Provide the (X, Y) coordinate of the cell's center where the given text is located.  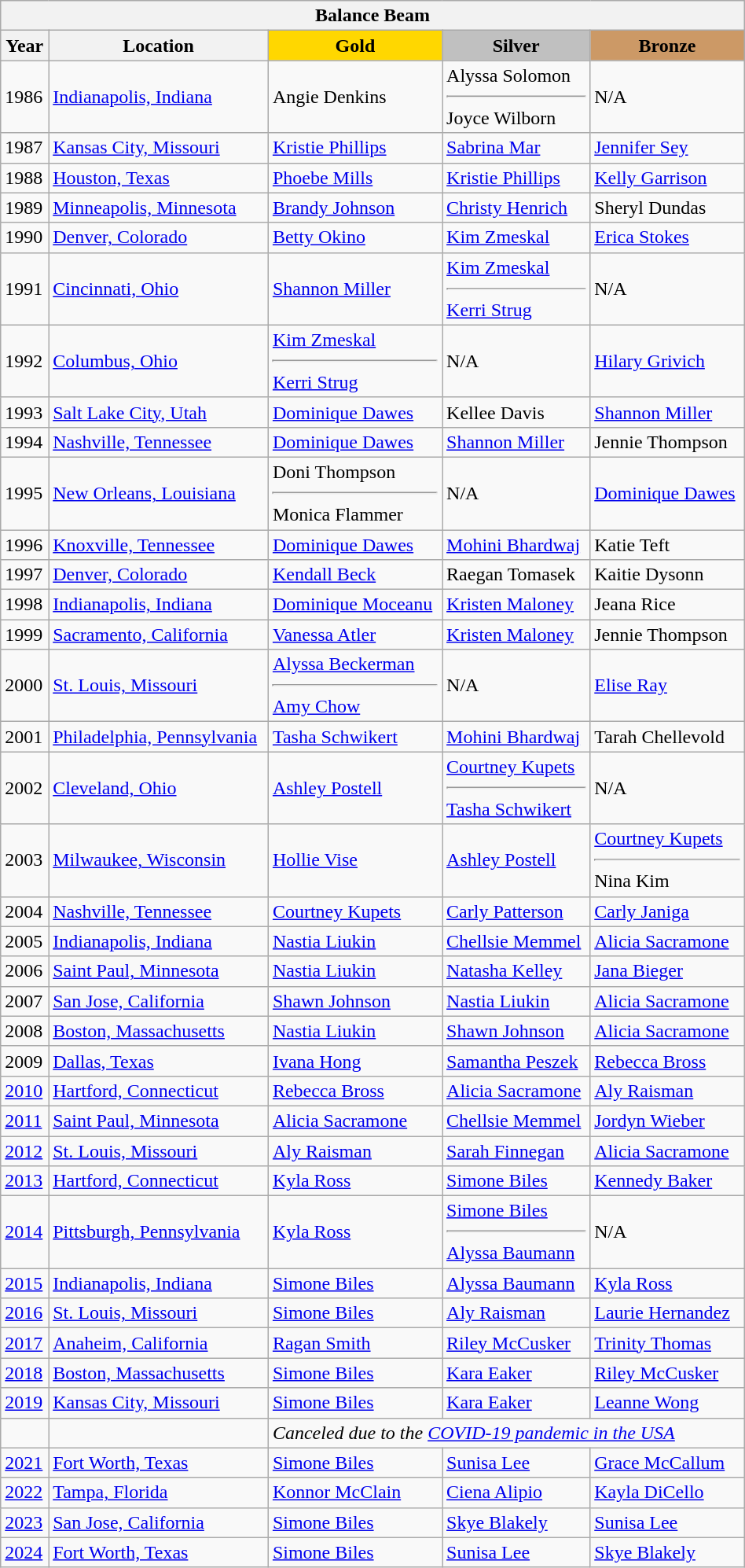
Sheryl Dundas (667, 208)
2005 (25, 941)
2001 (25, 737)
Cleveland, Ohio (159, 788)
Samantha Peszek (516, 1061)
Courtney KupetsNina Kim (667, 860)
Silver (516, 46)
Angie Denkins (355, 97)
1991 (25, 289)
Kendall Beck (355, 575)
2021 (25, 1463)
Courtney Kupets (355, 911)
Canceled due to the COVID-19 pandemic in the USA (506, 1433)
Erica Stokes (667, 237)
Houston, Texas (159, 178)
Leanne Wong (667, 1403)
Hollie Vise (355, 860)
Konnor McClain (355, 1493)
1994 (25, 442)
Courtney KupetsTasha Schwikert (516, 788)
Kaitie Dysonn (667, 575)
2015 (25, 1283)
2022 (25, 1493)
2016 (25, 1313)
Sarah Finnegan (516, 1150)
2013 (25, 1181)
1988 (25, 178)
2017 (25, 1343)
2023 (25, 1522)
Grace McCallum (667, 1463)
Jeana Rice (667, 605)
Raegan Tomasek (516, 575)
Ciena Alipio (516, 1493)
Jana Bieger (667, 971)
2019 (25, 1403)
Tampa, Florida (159, 1493)
2024 (25, 1552)
New Orleans, Louisiana (159, 493)
2007 (25, 1001)
Pittsburgh, Pennsylvania (159, 1232)
Milwaukee, Wisconsin (159, 860)
2012 (25, 1150)
Brandy Johnson (355, 208)
Dallas, Texas (159, 1061)
Gold (355, 46)
Trinity Thomas (667, 1343)
Phoebe Mills (355, 178)
1990 (25, 237)
Kelly Garrison (667, 178)
1999 (25, 635)
Betty Okino (355, 237)
Alyssa SolomonJoyce Wilborn (516, 97)
Kennedy Baker (667, 1181)
Year (25, 46)
Kellee Davis (516, 412)
Vanessa Atler (355, 635)
1987 (25, 148)
Tasha Schwikert (355, 737)
1998 (25, 605)
Kim Zmeskal (516, 237)
Kayla DiCello (667, 1493)
2018 (25, 1373)
Ivana Hong (355, 1061)
Tarah Chellevold (667, 737)
1997 (25, 575)
Dominique Moceanu (355, 605)
Alyssa BeckermanAmy Chow (355, 686)
Alyssa Baumann (516, 1283)
Katie Teft (667, 545)
Anaheim, California (159, 1343)
Laurie Hernandez (667, 1313)
Philadelphia, Pennsylvania (159, 737)
Elise Ray (667, 686)
Sacramento, California (159, 635)
Location (159, 46)
Salt Lake City, Utah (159, 412)
Minneapolis, Minnesota (159, 208)
2014 (25, 1232)
Columbus, Ohio (159, 361)
1993 (25, 412)
Sabrina Mar (516, 148)
1989 (25, 208)
Carly Janiga (667, 911)
Doni ThompsonMonica Flammer (355, 493)
Balance Beam (372, 16)
1995 (25, 493)
1986 (25, 97)
Carly Patterson (516, 911)
Ragan Smith (355, 1343)
Natasha Kelley (516, 971)
2000 (25, 686)
Bronze (667, 46)
2010 (25, 1091)
2006 (25, 971)
2009 (25, 1061)
2002 (25, 788)
1996 (25, 545)
Knoxville, Tennessee (159, 545)
Christy Henrich (516, 208)
2004 (25, 911)
1992 (25, 361)
Jordyn Wieber (667, 1121)
2011 (25, 1121)
2008 (25, 1031)
2003 (25, 860)
Hilary Grivich (667, 361)
Cincinnati, Ohio (159, 289)
Simone BilesAlyssa Baumann (516, 1232)
Jennifer Sey (667, 148)
